Return [X, Y] of the center of cell containing provided text 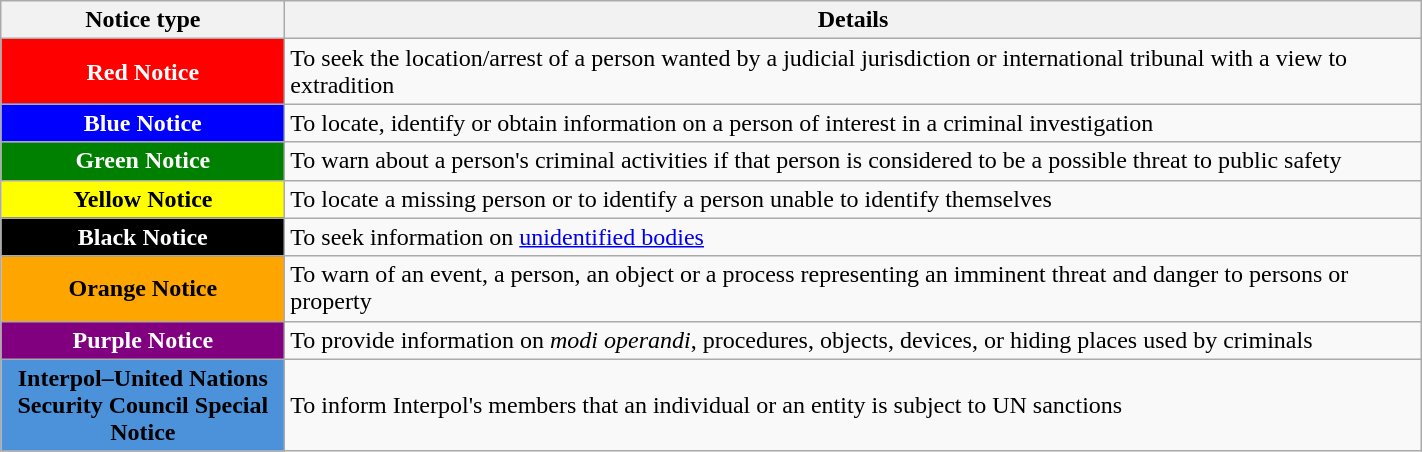
To locate, identify or obtain information on a person of interest in a criminal investigation [853, 123]
To warn of an event, a person, an object or a process representing an imminent threat and danger to persons or property [853, 288]
Yellow Notice [143, 199]
To warn about a person's criminal activities if that person is considered to be a possible threat to public safety [853, 161]
Red Notice [143, 72]
Purple Notice [143, 340]
To seek information on unidentified bodies [853, 237]
To seek the location/arrest of a person wanted by a judicial jurisdiction or international tribunal with a view to extradition [853, 72]
To provide information on modi operandi, procedures, objects, devices, or hiding places used by criminals [853, 340]
Orange Notice [143, 288]
Green Notice [143, 161]
To locate a missing person or to identify a person unable to identify themselves [853, 199]
Interpol–United Nations Security Council Special Notice [143, 405]
Blue Notice [143, 123]
Details [853, 20]
Black Notice [143, 237]
To inform Interpol's members that an individual or an entity is subject to UN sanctions [853, 405]
Notice type [143, 20]
